Return the (X, Y) coordinate for the center point of the cell that contains the specified text.  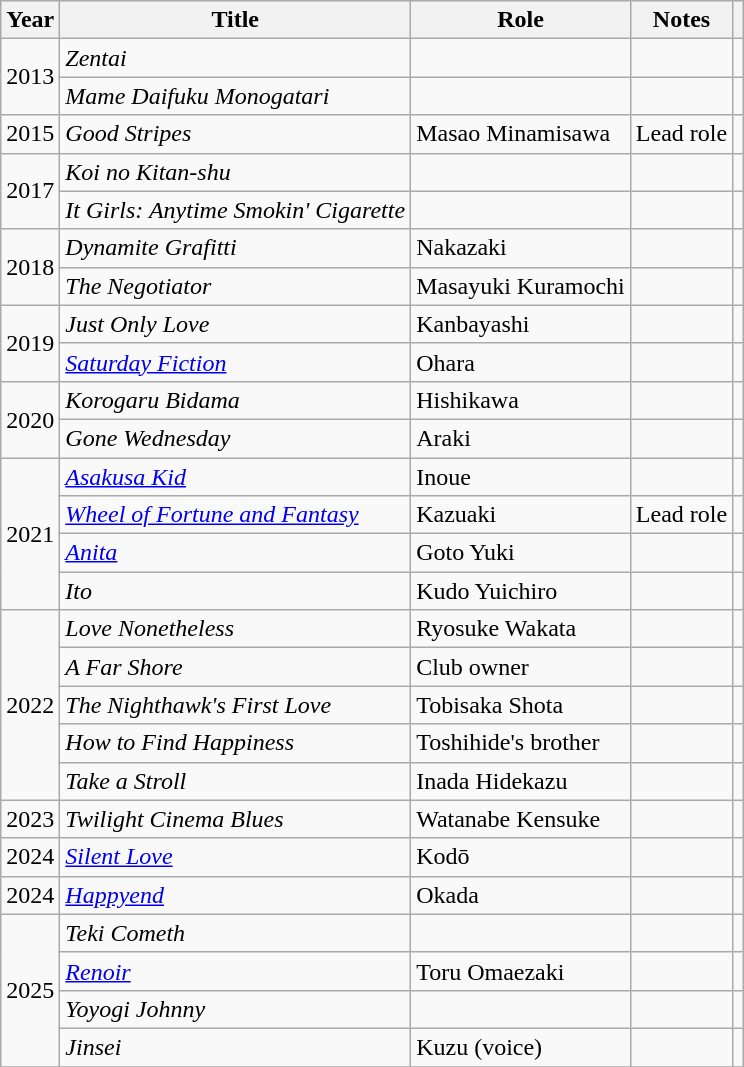
Renoir (236, 971)
Watanabe Kensuke (521, 819)
Kanbayashi (521, 324)
Title (236, 20)
Goto Yuki (521, 553)
Toshihide's brother (521, 743)
Take a Stroll (236, 781)
A Far Shore (236, 667)
2013 (30, 77)
Nakazaki (521, 248)
Wheel of Fortune and Fantasy (236, 515)
Ito (236, 591)
2017 (30, 191)
Dynamite Grafitti (236, 248)
2022 (30, 705)
Okada (521, 895)
2023 (30, 819)
Koi no Kitan-shu (236, 172)
The Negotiator (236, 286)
Inada Hidekazu (521, 781)
Tobisaka Shota (521, 705)
Club owner (521, 667)
Love Nonetheless (236, 629)
Good Stripes (236, 134)
Asakusa Kid (236, 477)
2025 (30, 990)
Anita (236, 553)
Jinsei (236, 1047)
Masao Minamisawa (521, 134)
2015 (30, 134)
Gone Wednesday (236, 438)
Kazuaki (521, 515)
Masayuki Kuramochi (521, 286)
The Nighthawk's First Love (236, 705)
2021 (30, 534)
Mame Daifuku Monogatari (236, 96)
Inoue (521, 477)
Kudo Yuichiro (521, 591)
2018 (30, 267)
Hishikawa (521, 400)
2019 (30, 343)
Araki (521, 438)
Role (521, 20)
Teki Cometh (236, 933)
Yoyogi Johnny (236, 1009)
Silent Love (236, 857)
Ryosuke Wakata (521, 629)
Saturday Fiction (236, 362)
Just Only Love (236, 324)
How to Find Happiness (236, 743)
Kodō (521, 857)
Korogaru Bidama (236, 400)
2020 (30, 419)
Year (30, 20)
Ohara (521, 362)
Happyend (236, 895)
It Girls: Anytime Smokin' Cigarette (236, 210)
Zentai (236, 58)
Twilight Cinema Blues (236, 819)
Kuzu (voice) (521, 1047)
Notes (681, 20)
Toru Omaezaki (521, 971)
